Locate the cell with the specified text and output its (X, Y) center coordinate. 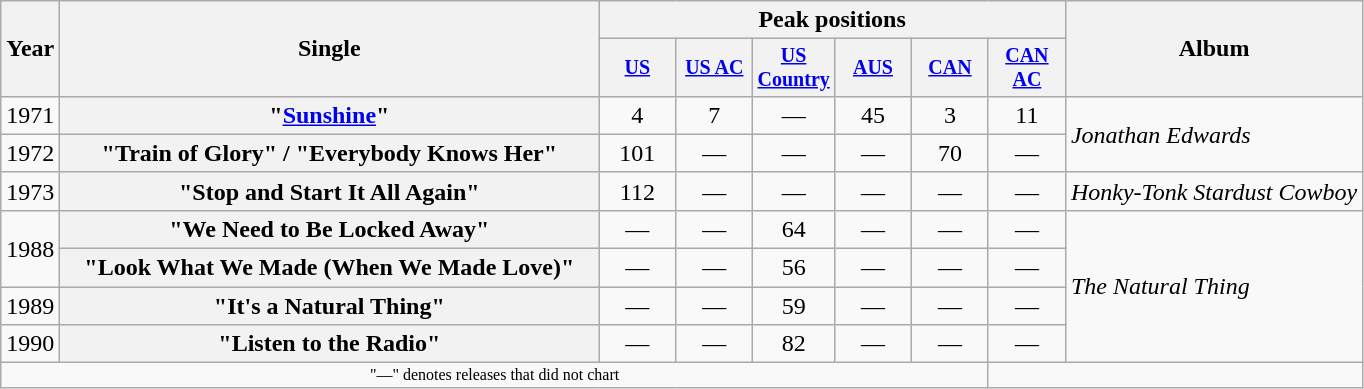
US (638, 68)
82 (794, 344)
101 (638, 153)
7 (714, 115)
US Country (794, 68)
64 (794, 229)
"—" denotes releases that did not chart (495, 375)
Album (1214, 49)
CAN AC (1026, 68)
"Sunshine" (330, 115)
AUS (872, 68)
1971 (30, 115)
11 (1026, 115)
112 (638, 191)
"It's a Natural Thing" (330, 306)
CAN (950, 68)
56 (794, 268)
59 (794, 306)
3 (950, 115)
"Train of Glory" / "Everybody Knows Her" (330, 153)
US AC (714, 68)
"Listen to the Radio" (330, 344)
Peak positions (832, 20)
Honky-Tonk Stardust Cowboy (1214, 191)
"Look What We Made (When We Made Love)" (330, 268)
4 (638, 115)
70 (950, 153)
45 (872, 115)
1989 (30, 306)
1990 (30, 344)
Single (330, 49)
Year (30, 49)
The Natural Thing (1214, 286)
1973 (30, 191)
"We Need to Be Locked Away" (330, 229)
1988 (30, 248)
1972 (30, 153)
"Stop and Start It All Again" (330, 191)
Jonathan Edwards (1214, 134)
